Return the [X, Y] coordinate for the center point of the cell that contains the specified text.  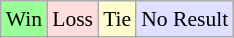
Win [24, 19]
Tie [117, 19]
No Result [184, 19]
Loss [72, 19]
